Locate the cell with the specified text and output its [x, y] center coordinate. 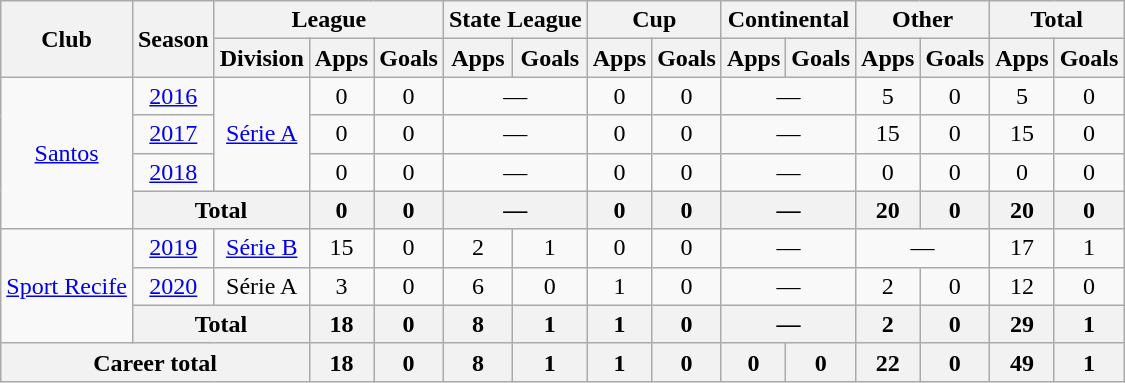
Other [923, 20]
League [328, 20]
Série B [262, 248]
12 [1022, 286]
29 [1022, 324]
Season [173, 39]
Santos [67, 153]
6 [478, 286]
22 [888, 362]
Career total [156, 362]
Club [67, 39]
2016 [173, 96]
Sport Recife [67, 286]
17 [1022, 248]
State League [515, 20]
Continental [788, 20]
49 [1022, 362]
2019 [173, 248]
Division [262, 58]
2017 [173, 134]
3 [341, 286]
2018 [173, 172]
Cup [654, 20]
2020 [173, 286]
